Scan for the cell matching the given text and deliver its [x, y] coordinate at center. 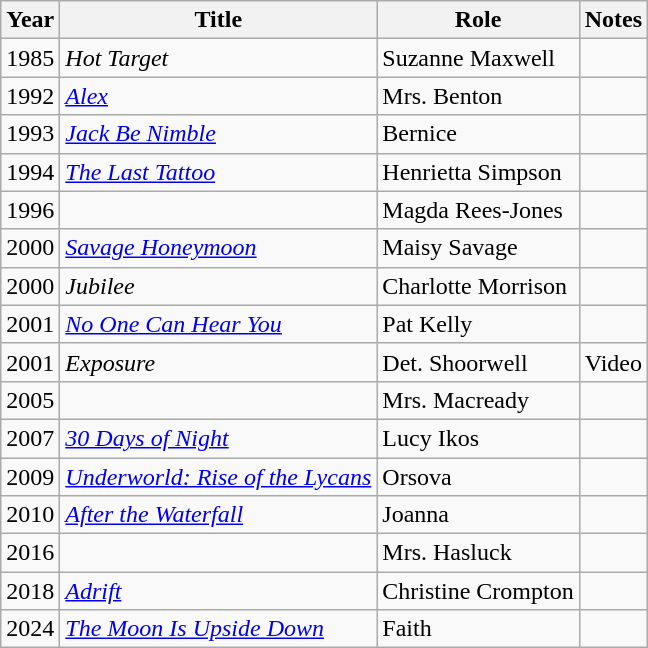
Henrietta Simpson [478, 172]
Year [30, 20]
Title [218, 20]
2005 [30, 400]
Notes [613, 20]
2007 [30, 438]
2024 [30, 629]
Mrs. Macready [478, 400]
1992 [30, 96]
Video [613, 362]
Det. Shoorwell [478, 362]
Underworld: Rise of the Lycans [218, 477]
30 Days of Night [218, 438]
Role [478, 20]
Lucy Ikos [478, 438]
Mrs. Hasluck [478, 553]
Exposure [218, 362]
Bernice [478, 134]
Jubilee [218, 286]
Charlotte Morrison [478, 286]
Pat Kelly [478, 324]
Savage Honeymoon [218, 248]
No One Can Hear You [218, 324]
1993 [30, 134]
Maisy Savage [478, 248]
Adrift [218, 591]
After the Waterfall [218, 515]
Orsova [478, 477]
2009 [30, 477]
Christine Crompton [478, 591]
2016 [30, 553]
The Last Tattoo [218, 172]
2018 [30, 591]
Hot Target [218, 58]
1994 [30, 172]
1996 [30, 210]
Mrs. Benton [478, 96]
Alex [218, 96]
Magda Rees-Jones [478, 210]
1985 [30, 58]
Jack Be Nimble [218, 134]
The Moon Is Upside Down [218, 629]
Faith [478, 629]
2010 [30, 515]
Joanna [478, 515]
Suzanne Maxwell [478, 58]
